Identify which cell holds the provided text, then report its [x, y] central coordinate. 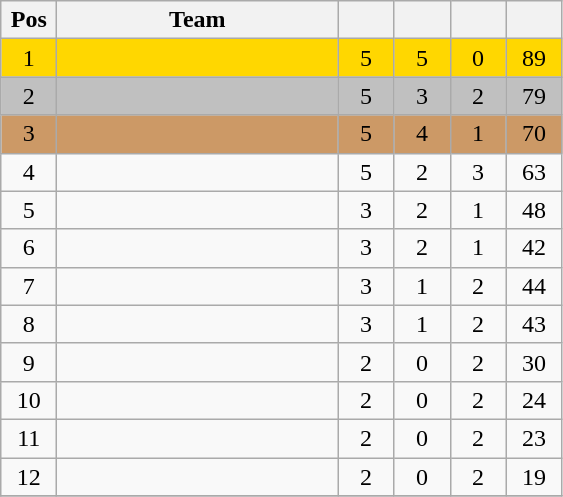
7 [29, 286]
12 [29, 477]
6 [29, 248]
89 [534, 58]
19 [534, 477]
11 [29, 438]
10 [29, 400]
8 [29, 324]
44 [534, 286]
30 [534, 362]
24 [534, 400]
79 [534, 96]
9 [29, 362]
42 [534, 248]
63 [534, 172]
Team [198, 20]
48 [534, 210]
Pos [29, 20]
23 [534, 438]
70 [534, 134]
43 [534, 324]
